Identify which cell holds the provided text, then report its [X, Y] central coordinate. 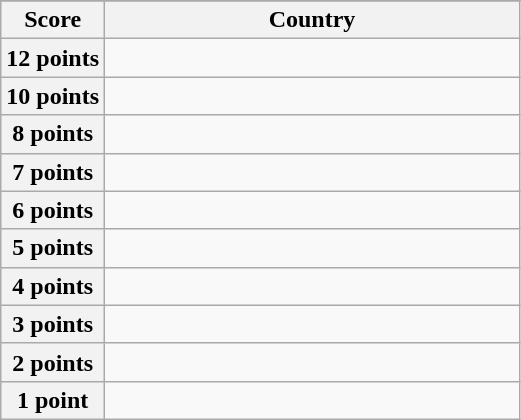
5 points [53, 248]
6 points [53, 210]
Country [312, 20]
10 points [53, 96]
4 points [53, 286]
1 point [53, 400]
3 points [53, 324]
2 points [53, 362]
7 points [53, 172]
12 points [53, 58]
8 points [53, 134]
Score [53, 20]
